Provide the [x, y] coordinate of the cell's center where the given text is located.  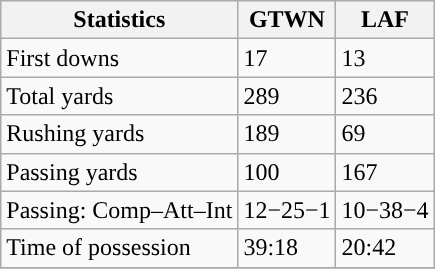
17 [287, 58]
39:18 [287, 248]
GTWN [287, 20]
12−25−1 [287, 210]
10−38−4 [385, 210]
LAF [385, 20]
Rushing yards [120, 134]
289 [287, 96]
Time of possession [120, 248]
First downs [120, 58]
Total yards [120, 96]
167 [385, 172]
100 [287, 172]
69 [385, 134]
Passing: Comp–Att–Int [120, 210]
189 [287, 134]
Statistics [120, 20]
13 [385, 58]
236 [385, 96]
20:42 [385, 248]
Passing yards [120, 172]
